Find where the given text appears and provide that cell's center as [X, Y] coordinate. 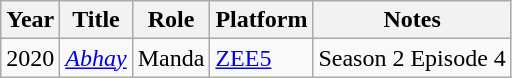
Role [171, 20]
Notes [412, 20]
Title [96, 20]
Platform [262, 20]
Abhay [96, 58]
2020 [30, 58]
Year [30, 20]
ZEE5 [262, 58]
Season 2 Episode 4 [412, 58]
Manda [171, 58]
